Pinpoint the cell where the given text exists, returning its (x, y) midpoint coordinate. 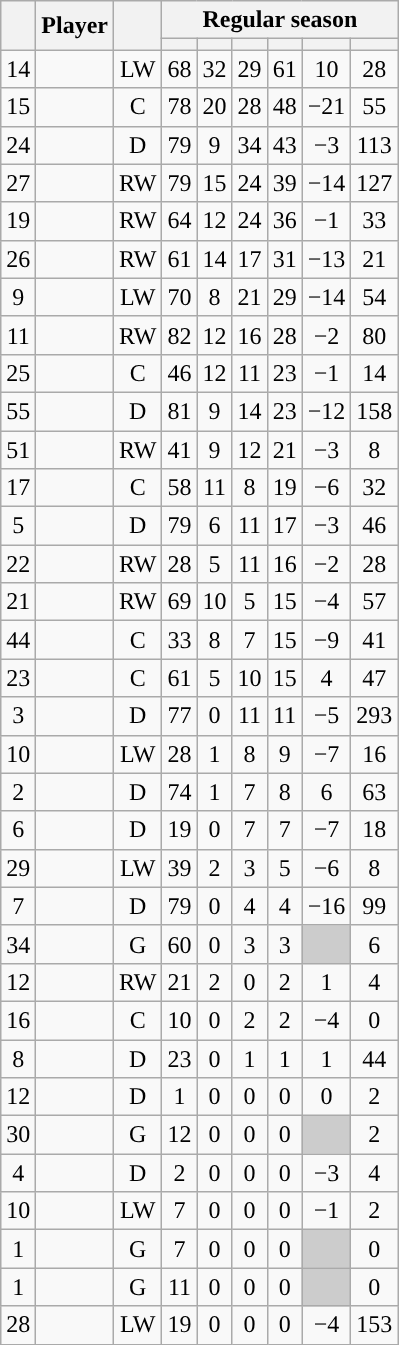
69 (180, 602)
30 (18, 1135)
−21 (326, 107)
−12 (326, 411)
158 (374, 411)
77 (180, 716)
Regular season (280, 20)
60 (180, 944)
153 (374, 1325)
25 (18, 373)
−16 (326, 906)
54 (374, 297)
58 (180, 488)
64 (180, 221)
48 (284, 107)
57 (374, 602)
74 (180, 792)
Player (75, 26)
22 (18, 564)
−5 (326, 716)
68 (180, 69)
81 (180, 411)
293 (374, 716)
70 (180, 297)
18 (374, 830)
−9 (326, 640)
80 (374, 335)
127 (374, 183)
99 (374, 906)
36 (284, 221)
82 (180, 335)
20 (214, 107)
43 (284, 145)
−13 (326, 259)
27 (18, 183)
113 (374, 145)
47 (374, 678)
31 (284, 259)
78 (180, 107)
51 (18, 449)
26 (18, 259)
63 (374, 792)
